From the cell containing the given text, extract its center point as (x, y) coordinate. 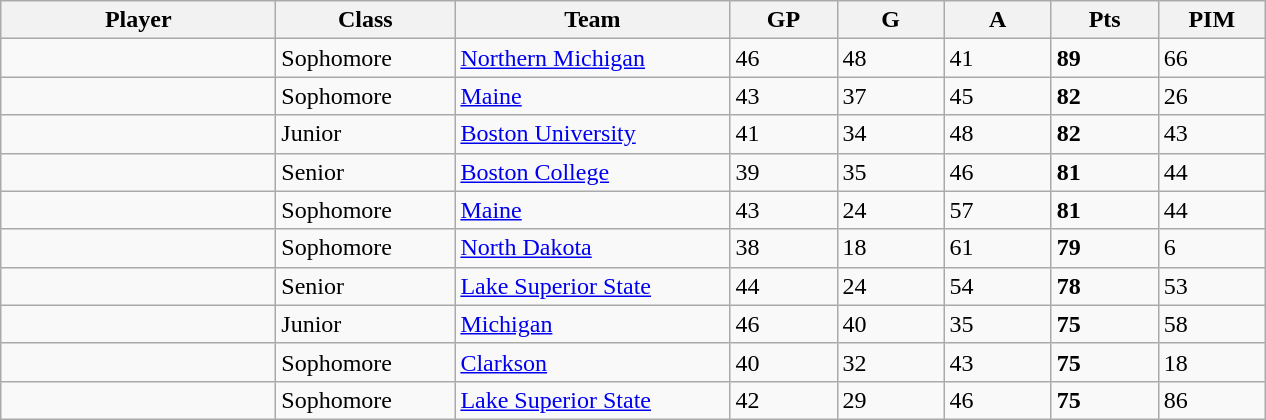
58 (1212, 324)
79 (1104, 248)
39 (784, 172)
78 (1104, 286)
Team (592, 20)
32 (890, 362)
38 (784, 248)
53 (1212, 286)
66 (1212, 58)
34 (890, 134)
Clarkson (592, 362)
Pts (1104, 20)
54 (998, 286)
86 (1212, 400)
GP (784, 20)
G (890, 20)
Boston College (592, 172)
45 (998, 96)
Boston University (592, 134)
Player (138, 20)
26 (1212, 96)
42 (784, 400)
57 (998, 210)
Northern Michigan (592, 58)
A (998, 20)
Michigan (592, 324)
61 (998, 248)
PIM (1212, 20)
37 (890, 96)
Class (366, 20)
29 (890, 400)
6 (1212, 248)
89 (1104, 58)
North Dakota (592, 248)
